From the cell containing the given text, extract its center point as (X, Y) coordinate. 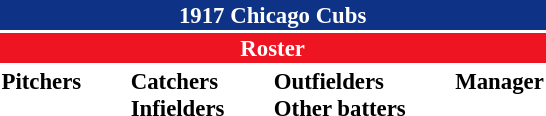
Roster (272, 48)
1917 Chicago Cubs (272, 15)
